Scan for the cell matching the given text and deliver its (X, Y) coordinate at center. 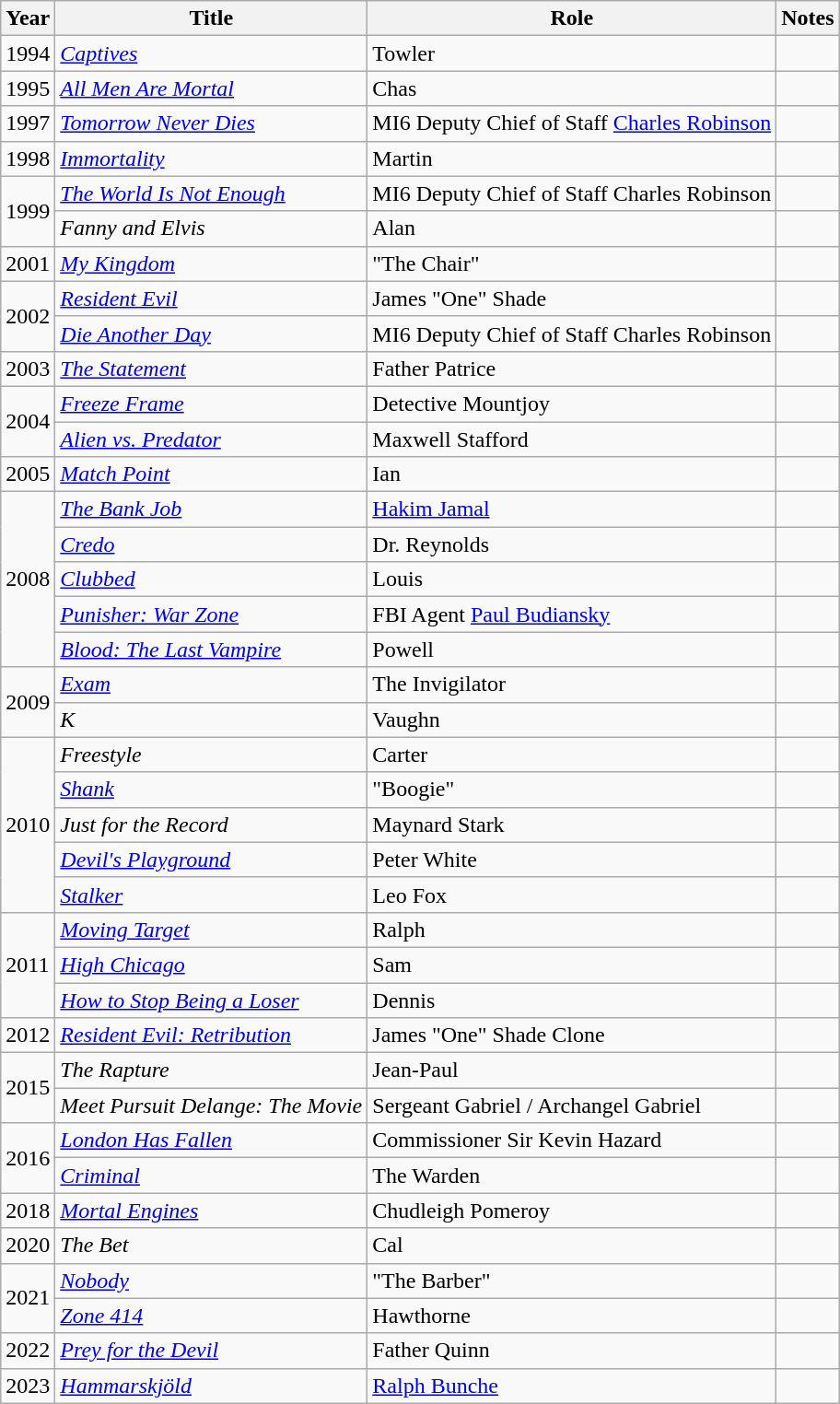
Shank (212, 790)
Blood: The Last Vampire (212, 649)
Chas (572, 88)
Alien vs. Predator (212, 439)
1998 (28, 158)
Ralph Bunche (572, 1386)
Father Patrice (572, 369)
My Kingdom (212, 263)
Moving Target (212, 930)
Commissioner Sir Kevin Hazard (572, 1141)
Criminal (212, 1176)
Dr. Reynolds (572, 544)
Vaughn (572, 720)
The Invigilator (572, 684)
Captives (212, 53)
1999 (28, 211)
The World Is Not Enough (212, 193)
Meet Pursuit Delange: The Movie (212, 1106)
2011 (28, 965)
Exam (212, 684)
Match Point (212, 474)
2008 (28, 579)
The Bet (212, 1246)
Immortality (212, 158)
1994 (28, 53)
Alan (572, 228)
Cal (572, 1246)
Prey for the Devil (212, 1351)
2023 (28, 1386)
Leo Fox (572, 895)
Father Quinn (572, 1351)
2002 (28, 316)
Hammarskjöld (212, 1386)
"The Barber" (572, 1281)
Fanny and Elvis (212, 228)
Peter White (572, 860)
FBI Agent Paul Budiansky (572, 614)
2022 (28, 1351)
2010 (28, 825)
2005 (28, 474)
Clubbed (212, 579)
1995 (28, 88)
2001 (28, 263)
2004 (28, 421)
Ralph (572, 930)
Chudleigh Pomeroy (572, 1211)
Die Another Day (212, 333)
Stalker (212, 895)
Role (572, 18)
The Warden (572, 1176)
Sergeant Gabriel / Archangel Gabriel (572, 1106)
Resident Evil (212, 298)
Devil's Playground (212, 860)
The Statement (212, 369)
2009 (28, 702)
The Bank Job (212, 509)
Year (28, 18)
Hawthorne (572, 1316)
London Has Fallen (212, 1141)
How to Stop Being a Loser (212, 1000)
Maynard Stark (572, 825)
The Rapture (212, 1071)
James "One" Shade Clone (572, 1035)
Title (212, 18)
Martin (572, 158)
Louis (572, 579)
High Chicago (212, 965)
2018 (28, 1211)
Zone 414 (212, 1316)
Maxwell Stafford (572, 439)
Ian (572, 474)
Nobody (212, 1281)
2015 (28, 1088)
2020 (28, 1246)
1997 (28, 123)
"Boogie" (572, 790)
Powell (572, 649)
Notes (808, 18)
2016 (28, 1158)
Detective Mountjoy (572, 404)
Hakim Jamal (572, 509)
Sam (572, 965)
2012 (28, 1035)
Freestyle (212, 755)
Carter (572, 755)
"The Chair" (572, 263)
2003 (28, 369)
Resident Evil: Retribution (212, 1035)
K (212, 720)
Towler (572, 53)
Jean-Paul (572, 1071)
Tomorrow Never Dies (212, 123)
Just for the Record (212, 825)
James "One" Shade (572, 298)
2021 (28, 1298)
Dennis (572, 1000)
All Men Are Mortal (212, 88)
Mortal Engines (212, 1211)
Punisher: War Zone (212, 614)
Freeze Frame (212, 404)
Credo (212, 544)
